Identify which cell holds the provided text, then report its [x, y] central coordinate. 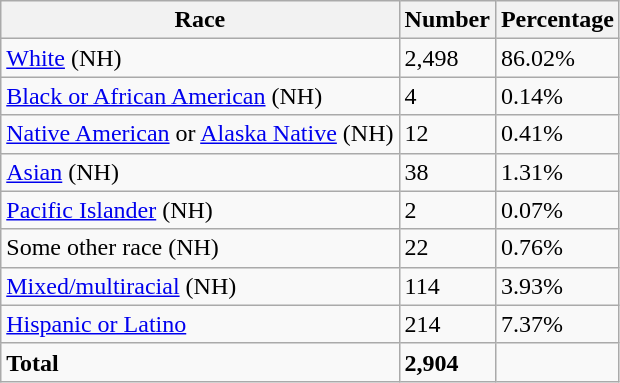
7.37% [557, 324]
Race [200, 20]
3.93% [557, 286]
Total [200, 362]
114 [447, 286]
4 [447, 96]
Native American or Alaska Native (NH) [200, 134]
Mixed/multiracial (NH) [200, 286]
0.41% [557, 134]
Number [447, 20]
1.31% [557, 172]
0.07% [557, 210]
Hispanic or Latino [200, 324]
0.14% [557, 96]
86.02% [557, 58]
Asian (NH) [200, 172]
2 [447, 210]
Black or African American (NH) [200, 96]
Percentage [557, 20]
2,498 [447, 58]
214 [447, 324]
2,904 [447, 362]
White (NH) [200, 58]
38 [447, 172]
Some other race (NH) [200, 248]
22 [447, 248]
0.76% [557, 248]
Pacific Islander (NH) [200, 210]
12 [447, 134]
